From the cell containing the given text, extract its center point as (x, y) coordinate. 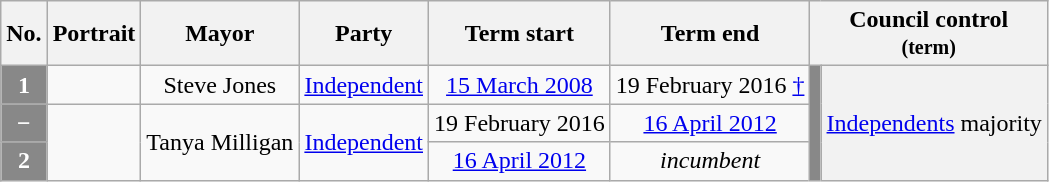
2 (24, 161)
Council control (term) (928, 34)
Steve Jones (220, 85)
1 (24, 85)
incumbent (710, 161)
Term start (520, 34)
Portrait (94, 34)
Tanya Milligan (220, 142)
15 March 2008 (520, 85)
− (24, 123)
19 February 2016 (520, 123)
Term end (710, 34)
19 February 2016 † (710, 85)
Mayor (220, 34)
Party (364, 34)
No. (24, 34)
Independents majority (934, 123)
